Detect which cell encompasses the target text, then output its [x, y] center coordinate. 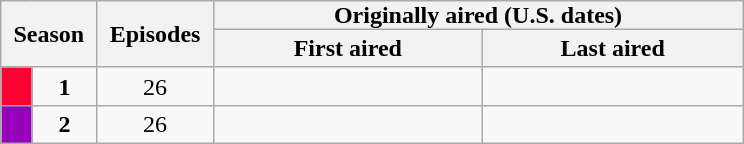
1 [64, 86]
Season [49, 34]
Episodes [155, 34]
Last aired [612, 48]
First aired [348, 48]
2 [64, 124]
Originally aired (U.S. dates) [478, 15]
